Detect which cell encompasses the target text, then output its (X, Y) center coordinate. 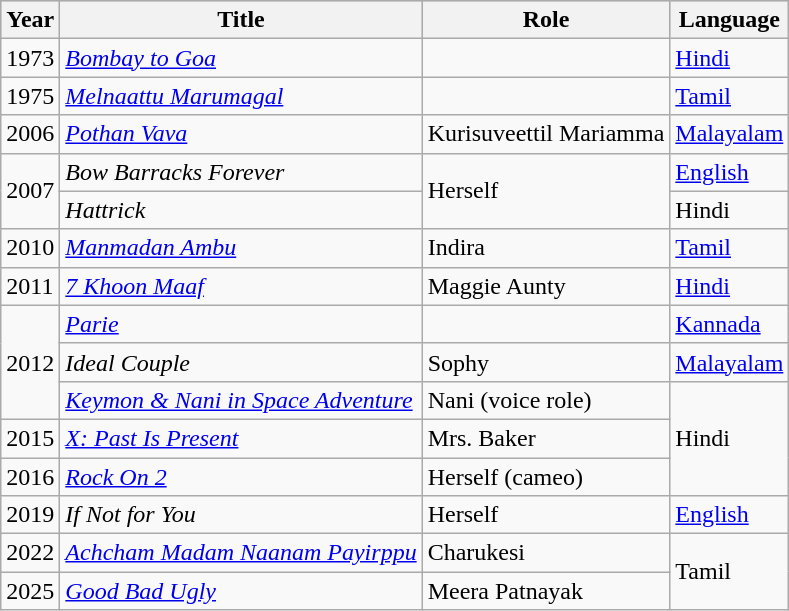
1973 (30, 58)
Charukesi (546, 553)
Keymon & Nani in Space Adventure (241, 400)
Mrs. Baker (546, 438)
Nani (voice role) (546, 400)
2022 (30, 553)
Bow Barracks Forever (241, 172)
Year (30, 20)
Maggie Aunty (546, 286)
If Not for You (241, 515)
Title (241, 20)
Ideal Couple (241, 362)
Rock On 2 (241, 477)
1975 (30, 96)
Hattrick (241, 210)
Kurisuveettil Mariamma (546, 134)
Kannada (730, 324)
7 Khoon Maaf (241, 286)
Meera Patnayak (546, 591)
Melnaattu Marumagal (241, 96)
2006 (30, 134)
2025 (30, 591)
Bombay to Goa (241, 58)
2019 (30, 515)
Pothan Vava (241, 134)
Sophy (546, 362)
2015 (30, 438)
Manmadan Ambu (241, 248)
Achcham Madam Naanam Payirppu (241, 553)
Parie (241, 324)
X: Past Is Present (241, 438)
Language (730, 20)
2016 (30, 477)
Herself (cameo) (546, 477)
Role (546, 20)
2011 (30, 286)
2007 (30, 191)
Good Bad Ugly (241, 591)
2012 (30, 362)
2010 (30, 248)
Indira (546, 248)
